Return the [X, Y] coordinate for the center point of the cell that contains the specified text.  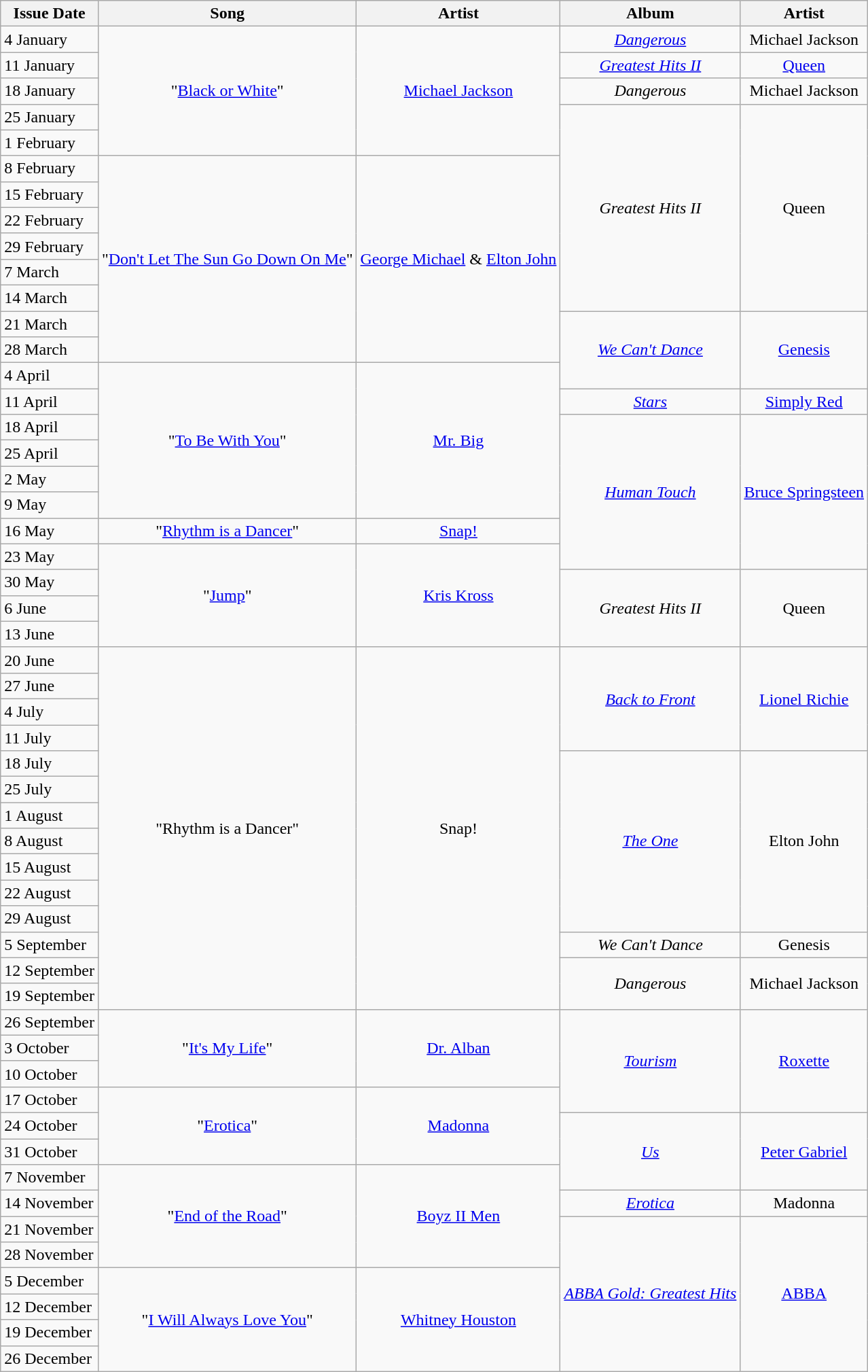
"To Be With You" [227, 440]
28 November [50, 1255]
1 February [50, 143]
Peter Gabriel [804, 1151]
14 November [50, 1203]
Lionel Richie [804, 699]
"Black or White" [227, 91]
18 January [50, 91]
13 June [50, 634]
8 August [50, 841]
"I Will Always Love You" [227, 1320]
Album [651, 14]
ABBA [804, 1294]
4 July [50, 711]
21 November [50, 1229]
10 October [50, 1074]
Bruce Springsteen [804, 492]
Whitney Houston [458, 1320]
8 February [50, 169]
Elton John [804, 841]
19 September [50, 996]
7 March [50, 272]
"Jump" [227, 595]
Roxette [804, 1061]
25 January [50, 117]
Stars [651, 402]
31 October [50, 1152]
Issue Date [50, 14]
"Erotica" [227, 1125]
ABBA Gold: Greatest Hits [651, 1294]
Us [651, 1151]
23 May [50, 557]
20 June [50, 660]
14 March [50, 298]
16 May [50, 531]
22 August [50, 893]
"It's My Life" [227, 1048]
3 October [50, 1048]
26 December [50, 1358]
11 July [50, 737]
1 August [50, 815]
29 August [50, 919]
"End of the Road" [227, 1216]
Kris Kross [458, 595]
The One [651, 841]
24 October [50, 1125]
5 September [50, 945]
28 March [50, 350]
22 February [50, 220]
18 April [50, 427]
25 April [50, 453]
17 October [50, 1100]
5 December [50, 1281]
Simply Red [804, 402]
Mr. Big [458, 440]
12 September [50, 970]
15 August [50, 867]
"Don't Let The Sun Go Down On Me" [227, 259]
Back to Front [651, 699]
30 May [50, 582]
Song [227, 14]
7 November [50, 1178]
George Michael & Elton John [458, 259]
11 January [50, 65]
9 May [50, 505]
12 December [50, 1307]
Dr. Alban [458, 1048]
25 July [50, 790]
26 September [50, 1022]
18 July [50, 764]
19 December [50, 1333]
4 April [50, 376]
Boyz II Men [458, 1216]
Tourism [651, 1061]
11 April [50, 402]
21 March [50, 324]
Human Touch [651, 492]
29 February [50, 246]
15 February [50, 194]
27 June [50, 686]
4 January [50, 39]
Erotica [651, 1203]
6 June [50, 608]
2 May [50, 479]
